Return (X, Y) of the center of cell containing provided text 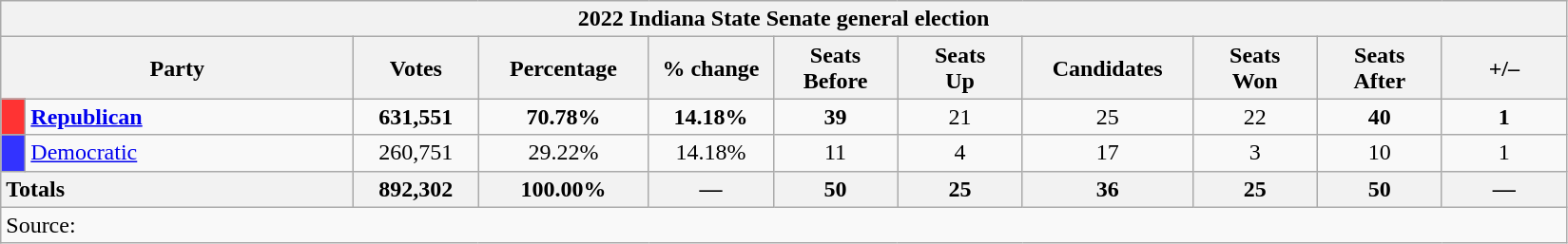
21 (960, 117)
11 (835, 153)
SeatsUp (960, 68)
% change (711, 68)
Democratic (190, 153)
29.22% (563, 153)
Party (177, 68)
Percentage (563, 68)
36 (1107, 189)
Votes (416, 68)
70.78% (563, 117)
39 (835, 117)
17 (1107, 153)
SeatsWon (1255, 68)
892,302 (416, 189)
Candidates (1107, 68)
SeatsBefore (835, 68)
10 (1379, 153)
2022 Indiana State Senate general election (784, 19)
Source: (784, 225)
SeatsAfter (1379, 68)
Totals (177, 189)
631,551 (416, 117)
260,751 (416, 153)
22 (1255, 117)
4 (960, 153)
100.00% (563, 189)
40 (1379, 117)
+/– (1504, 68)
Republican (190, 117)
3 (1255, 153)
